Search for the cell housing the specified text and yield its [x, y] center coordinate. 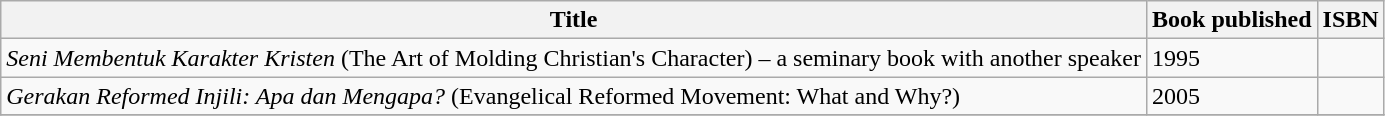
1995 [1232, 58]
Title [574, 20]
Seni Membentuk Karakter Kristen (The Art of Molding Christian's Character) – a seminary book with another speaker [574, 58]
Gerakan Reformed Injili: Apa dan Mengapa? (Evangelical Reformed Movement: What and Why?) [574, 96]
2005 [1232, 96]
ISBN [1350, 20]
Book published [1232, 20]
